Identify which cell holds the provided text, then report its (X, Y) central coordinate. 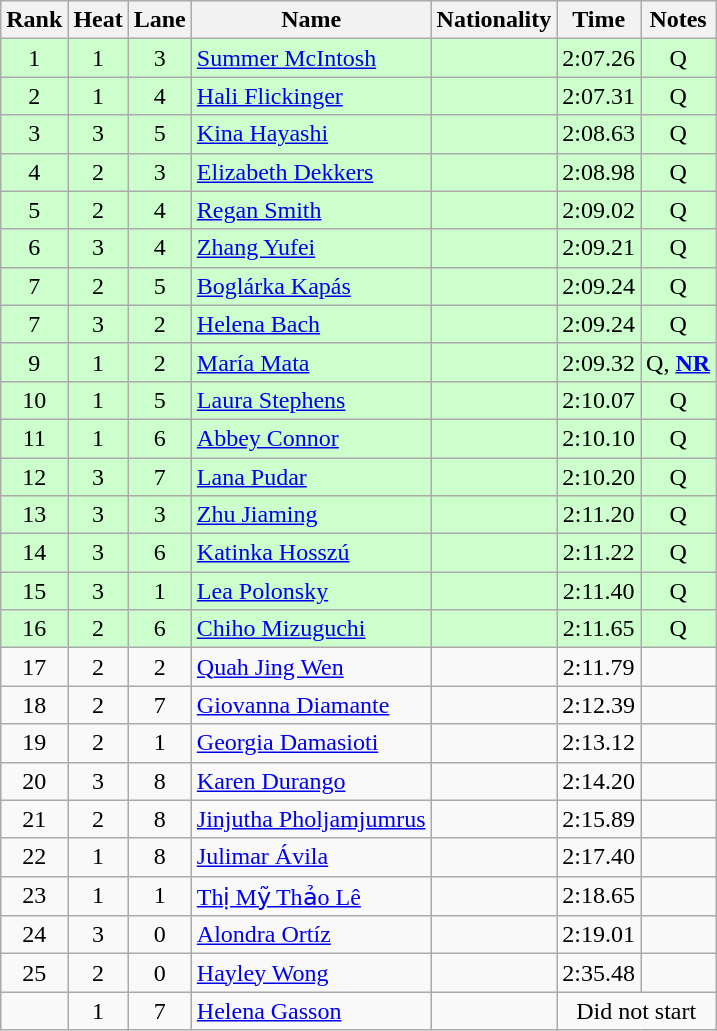
2:07.31 (599, 96)
25 (34, 973)
Hayley Wong (311, 973)
2:07.26 (599, 58)
9 (34, 362)
Did not start (636, 1011)
2:35.48 (599, 973)
2:14.20 (599, 781)
13 (34, 515)
16 (34, 629)
Lane (160, 20)
Giovanna Diamante (311, 705)
2:08.63 (599, 134)
Zhang Yufei (311, 248)
Heat (98, 20)
Thị Mỹ Thảo Lê (311, 896)
Jinjutha Pholjamjumrus (311, 819)
2:11.20 (599, 515)
Georgia Damasioti (311, 743)
2:11.79 (599, 667)
Rank (34, 20)
21 (34, 819)
22 (34, 857)
Boglárka Kapás (311, 286)
2:17.40 (599, 857)
2:10.20 (599, 477)
2:10.10 (599, 438)
2:09.32 (599, 362)
2:09.02 (599, 210)
2:11.22 (599, 553)
2:13.12 (599, 743)
María Mata (311, 362)
Summer McIntosh (311, 58)
Zhu Jiaming (311, 515)
17 (34, 667)
23 (34, 896)
Alondra Ortíz (311, 935)
19 (34, 743)
15 (34, 591)
Abbey Connor (311, 438)
Karen Durango (311, 781)
Elizabeth Dekkers (311, 172)
Notes (678, 20)
Time (599, 20)
Helena Bach (311, 324)
2:10.07 (599, 400)
Name (311, 20)
Lea Polonsky (311, 591)
2:09.21 (599, 248)
20 (34, 781)
Helena Gasson (311, 1011)
Nationality (494, 20)
2:18.65 (599, 896)
Q, NR (678, 362)
Julimar Ávila (311, 857)
12 (34, 477)
Lana Pudar (311, 477)
Katinka Hosszú (311, 553)
Quah Jing Wen (311, 667)
2:12.39 (599, 705)
Regan Smith (311, 210)
10 (34, 400)
18 (34, 705)
11 (34, 438)
Kina Hayashi (311, 134)
2:11.40 (599, 591)
2:15.89 (599, 819)
14 (34, 553)
2:19.01 (599, 935)
2:11.65 (599, 629)
Laura Stephens (311, 400)
24 (34, 935)
2:08.98 (599, 172)
Hali Flickinger (311, 96)
Chiho Mizuguchi (311, 629)
